Search for the cell housing the specified text and yield its (x, y) center coordinate. 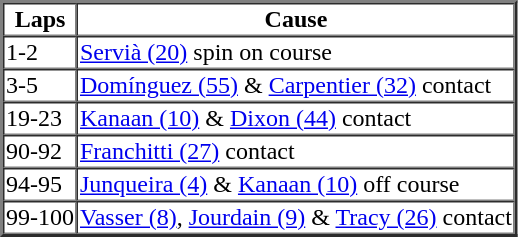
90-92 (40, 152)
99-100 (40, 218)
Domínguez (55) & Carpentier (32) contact (296, 86)
1-2 (40, 52)
Vasser (8), Jourdain (9) & Tracy (26) contact (296, 218)
94-95 (40, 184)
3-5 (40, 86)
Cause (296, 20)
Servià (20) spin on course (296, 52)
Franchitti (27) contact (296, 152)
Junqueira (4) & Kanaan (10) off course (296, 184)
19-23 (40, 118)
Laps (40, 20)
Kanaan (10) & Dixon (44) contact (296, 118)
